For the text-containing cell, return its midpoint in [x, y] coordinate format. 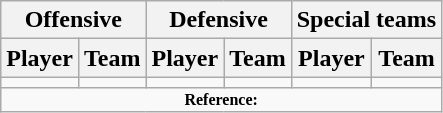
Offensive [74, 20]
Defensive [218, 20]
Special teams [366, 20]
Reference: [222, 100]
